Pinpoint the cell where the given text exists, returning its (X, Y) midpoint coordinate. 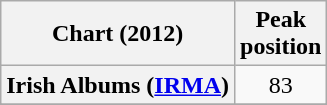
Chart (2012) (118, 34)
Peakposition (281, 34)
83 (281, 85)
Irish Albums (IRMA) (118, 85)
